Pinpoint the cell where the given text exists, returning its [X, Y] midpoint coordinate. 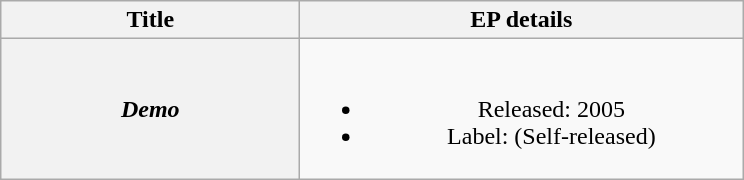
EP details [522, 20]
Demo [150, 109]
Released: 2005Label: (Self-released) [522, 109]
Title [150, 20]
